Scan for the cell matching the given text and deliver its [x, y] coordinate at center. 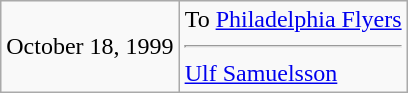
To Philadelphia FlyersUlf Samuelsson [293, 47]
October 18, 1999 [90, 47]
